Detect which cell encompasses the target text, then output its [x, y] center coordinate. 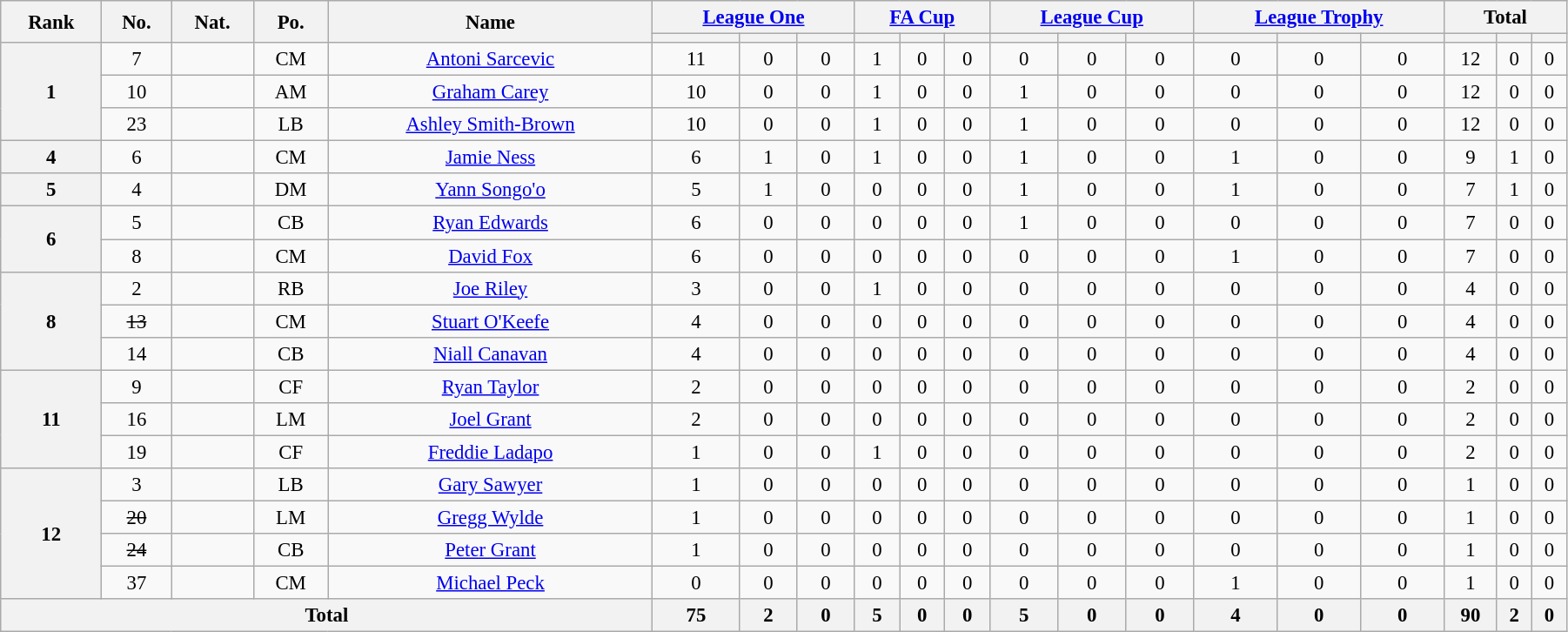
AM [291, 92]
League One [754, 17]
Graham Carey [491, 92]
Joel Grant [491, 420]
Peter Grant [491, 550]
23 [137, 124]
League Cup [1092, 17]
League Trophy [1319, 17]
Antoni Sarcevic [491, 59]
Joe Riley [491, 288]
Michael Peck [491, 583]
No. [137, 22]
Niall Canavan [491, 353]
13 [137, 321]
Ryan Taylor [491, 387]
37 [137, 583]
Rank [51, 22]
Stuart O'Keefe [491, 321]
Gregg Wylde [491, 517]
Name [491, 22]
Gary Sawyer [491, 485]
16 [137, 420]
Ashley Smith-Brown [491, 124]
Yann Songo'o [491, 191]
DM [291, 191]
David Fox [491, 256]
24 [137, 550]
20 [137, 517]
Jamie Ness [491, 158]
19 [137, 452]
Nat. [212, 22]
90 [1471, 615]
Po. [291, 22]
75 [696, 615]
FA Cup [922, 17]
RB [291, 288]
Ryan Edwards [491, 223]
14 [137, 353]
Freddie Ladapo [491, 452]
